Locate the cell with the specified text and output its [x, y] center coordinate. 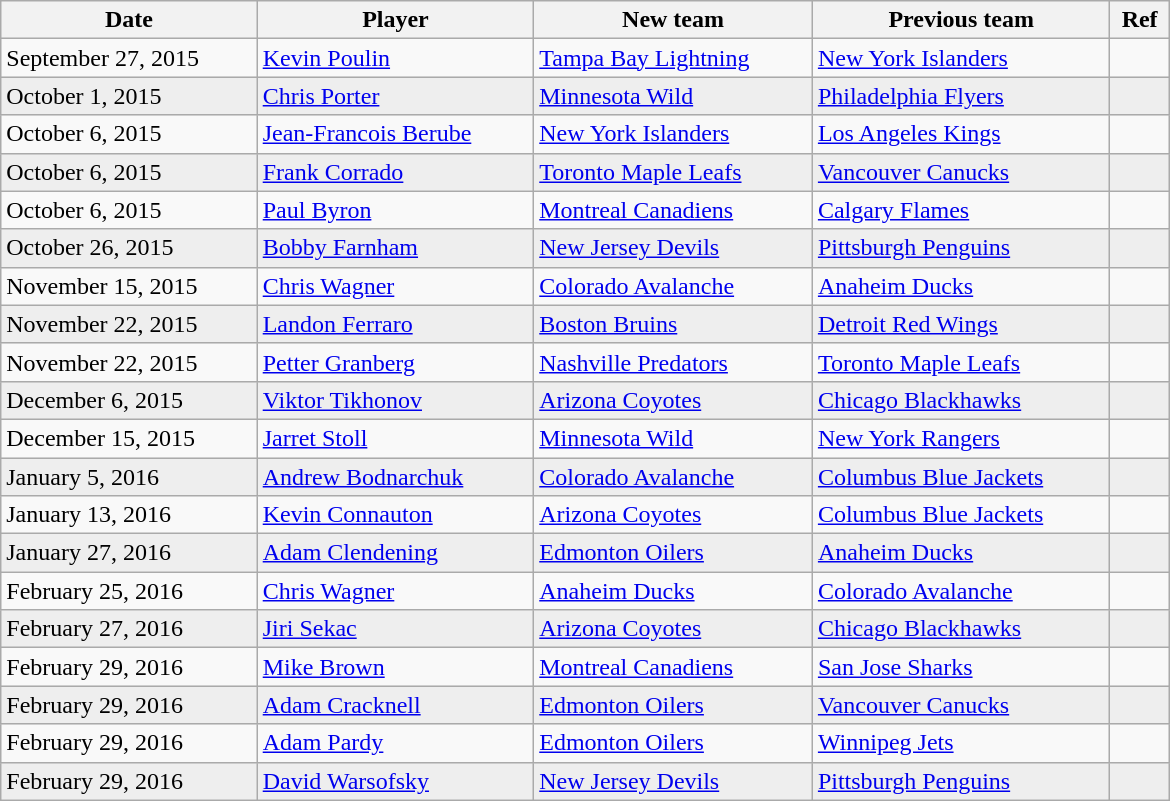
Jean-Francois Berube [396, 134]
Philadelphia Flyers [961, 96]
January 5, 2016 [129, 477]
Frank Corrado [396, 172]
New York Rangers [961, 438]
Los Angeles Kings [961, 134]
Adam Cracknell [396, 705]
February 27, 2016 [129, 629]
Detroit Red Wings [961, 324]
January 27, 2016 [129, 553]
David Warsofsky [396, 781]
Winnipeg Jets [961, 743]
October 26, 2015 [129, 248]
Player [396, 20]
February 25, 2016 [129, 591]
Kevin Connauton [396, 515]
Jiri Sekac [396, 629]
Nashville Predators [674, 362]
Petter Granberg [396, 362]
New team [674, 20]
Bobby Farnham [396, 248]
December 15, 2015 [129, 438]
September 27, 2015 [129, 58]
Mike Brown [396, 667]
Previous team [961, 20]
November 15, 2015 [129, 286]
Landon Ferraro [396, 324]
Tampa Bay Lightning [674, 58]
Andrew Bodnarchuk [396, 477]
Adam Clendening [396, 553]
December 6, 2015 [129, 400]
Calgary Flames [961, 210]
San Jose Sharks [961, 667]
January 13, 2016 [129, 515]
Paul Byron [396, 210]
Adam Pardy [396, 743]
Viktor Tikhonov [396, 400]
Ref [1140, 20]
Jarret Stoll [396, 438]
Boston Bruins [674, 324]
October 1, 2015 [129, 96]
Date [129, 20]
Kevin Poulin [396, 58]
Chris Porter [396, 96]
